Pinpoint the cell where the given text exists, returning its (x, y) midpoint coordinate. 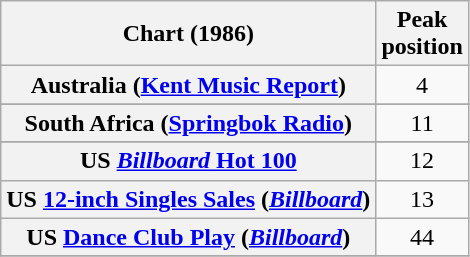
Australia (Kent Music Report) (188, 85)
South Africa (Springbok Radio) (188, 123)
12 (422, 161)
44 (422, 237)
US Billboard Hot 100 (188, 161)
US Dance Club Play (Billboard) (188, 237)
4 (422, 85)
13 (422, 199)
US 12-inch Singles Sales (Billboard) (188, 199)
11 (422, 123)
Chart (1986) (188, 34)
Peakposition (422, 34)
